Provide the (x, y) coordinate of the cell's center where the given text is located.  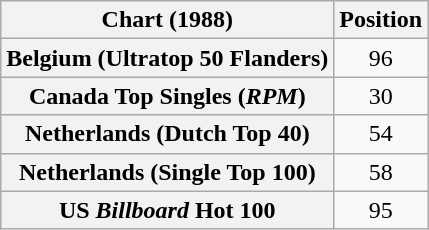
95 (381, 210)
Netherlands (Single Top 100) (168, 172)
30 (381, 96)
Position (381, 20)
Netherlands (Dutch Top 40) (168, 134)
58 (381, 172)
Chart (1988) (168, 20)
96 (381, 58)
Belgium (Ultratop 50 Flanders) (168, 58)
54 (381, 134)
Canada Top Singles (RPM) (168, 96)
US Billboard Hot 100 (168, 210)
